Scan for the cell matching the given text and deliver its [X, Y] coordinate at center. 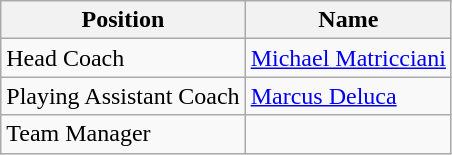
Head Coach [123, 58]
Position [123, 20]
Name [348, 20]
Playing Assistant Coach [123, 96]
Team Manager [123, 134]
Michael Matricciani [348, 58]
Marcus Deluca [348, 96]
